Return the [x, y] coordinate for the center point of the cell that contains the specified text.  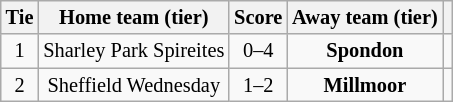
1–2 [258, 85]
Tie [20, 17]
Away team (tier) [364, 17]
Sharley Park Spireites [134, 51]
Score [258, 17]
Millmoor [364, 85]
1 [20, 51]
Sheffield Wednesday [134, 85]
0–4 [258, 51]
Spondon [364, 51]
Home team (tier) [134, 17]
2 [20, 85]
